Determine the [X, Y] coordinate at the center of the cell enclosing the given text.  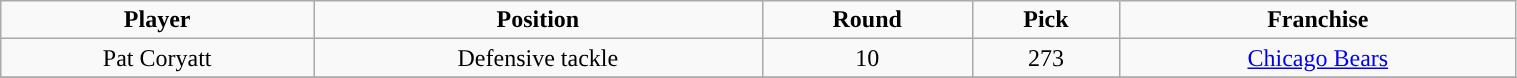
10 [867, 58]
Chicago Bears [1318, 58]
Pick [1046, 20]
Pat Coryatt [158, 58]
Franchise [1318, 20]
Position [538, 20]
Defensive tackle [538, 58]
273 [1046, 58]
Round [867, 20]
Player [158, 20]
